Scan for the cell matching the given text and deliver its [X, Y] coordinate at center. 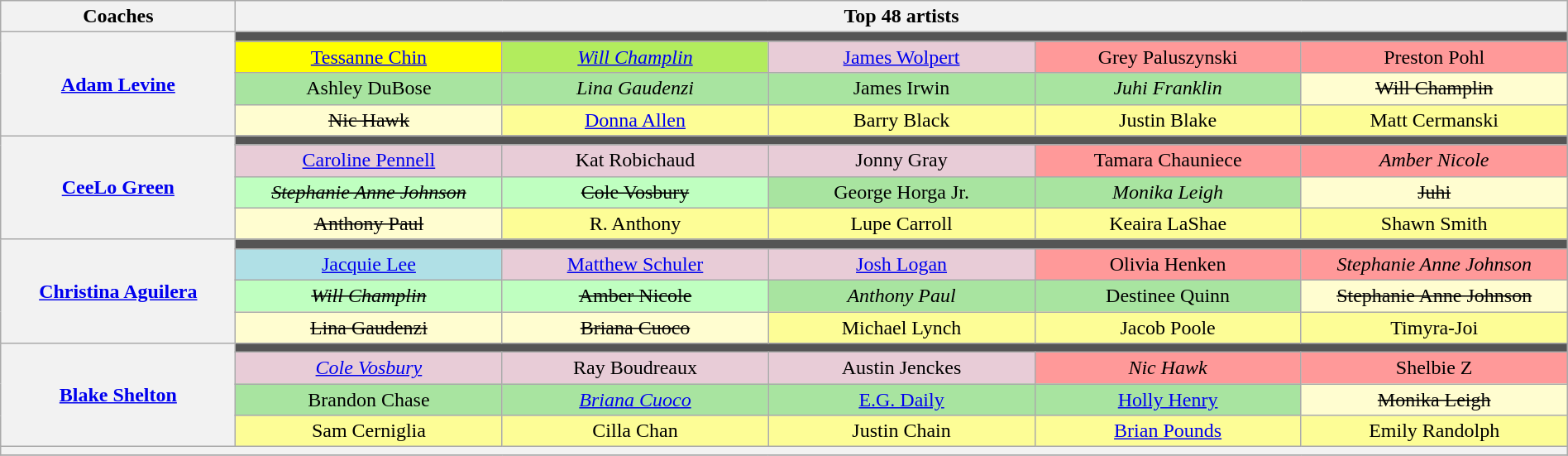
Ashley DuBose [369, 89]
Lupe Carroll [901, 223]
James Wolpert [901, 57]
Donna Allen [635, 120]
Juhi [1434, 192]
Blake Shelton [118, 396]
Jacquie Lee [369, 264]
Brandon Chase [369, 400]
Grey Paluszynski [1168, 57]
Austin Jenckes [901, 368]
Brian Pounds [1168, 431]
James Irwin [901, 89]
Keaira LaShae [1168, 223]
Holly Henry [1168, 400]
Sam Cerniglia [369, 431]
Timyra-Joi [1434, 327]
Shawn Smith [1434, 223]
Ray Boudreaux [635, 368]
Top 48 artists [901, 17]
Jonny Gray [901, 161]
Kat Robichaud [635, 161]
R. Anthony [635, 223]
Michael Lynch [901, 327]
Emily Randolph [1434, 431]
Josh Logan [901, 264]
Destinee Quinn [1168, 295]
E.G. Daily [901, 400]
Cilla Chan [635, 431]
Christina Aguilera [118, 291]
Jacob Poole [1168, 327]
Adam Levine [118, 84]
Caroline Pennell [369, 161]
Justin Chain [901, 431]
George Horga Jr. [901, 192]
Matthew Schuler [635, 264]
Justin Blake [1168, 120]
Matt Cermanski [1434, 120]
Juhi Franklin [1168, 89]
CeeLo Green [118, 187]
Olivia Henken [1168, 264]
Tessanne Chin [369, 57]
Preston Pohl [1434, 57]
Coaches [118, 17]
Barry Black [901, 120]
Tamara Chauniece [1168, 161]
Shelbie Z [1434, 368]
